For the text-containing cell, return its midpoint in (X, Y) coordinate format. 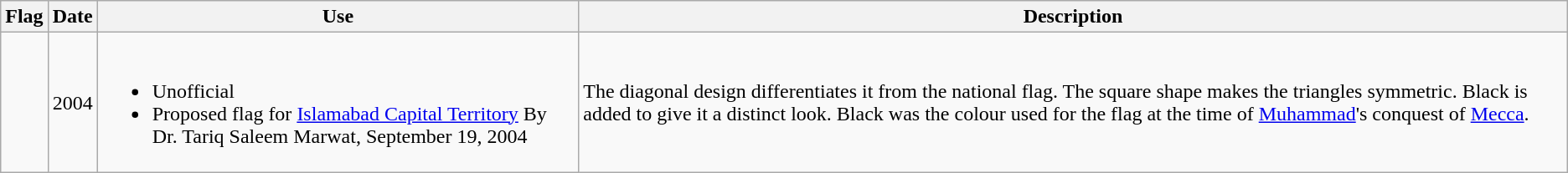
Date (72, 17)
2004 (72, 102)
Description (1074, 17)
Use (338, 17)
UnofficialProposed flag for Islamabad Capital Territory By Dr. Tariq Saleem Marwat, September 19, 2004 (338, 102)
Flag (24, 17)
